From the cell containing the given text, extract its center point as [X, Y] coordinate. 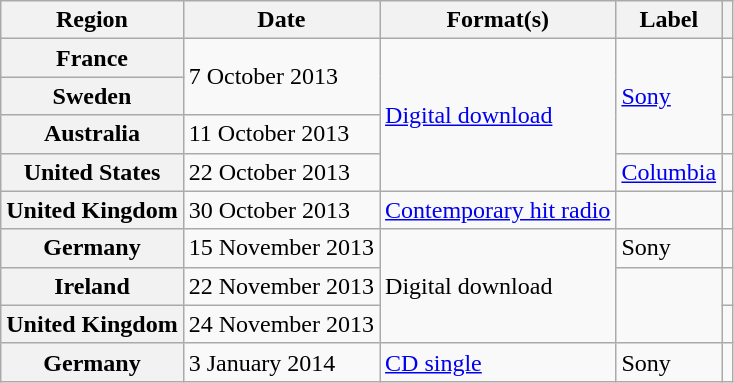
7 October 2013 [281, 77]
Region [92, 20]
22 November 2013 [281, 286]
United States [92, 172]
30 October 2013 [281, 210]
15 November 2013 [281, 248]
Format(s) [498, 20]
France [92, 58]
Columbia [669, 172]
CD single [498, 362]
3 January 2014 [281, 362]
24 November 2013 [281, 324]
11 October 2013 [281, 134]
22 October 2013 [281, 172]
Label [669, 20]
Ireland [92, 286]
Australia [92, 134]
Contemporary hit radio [498, 210]
Date [281, 20]
Sweden [92, 96]
